Locate the cell with the specified text and output its (x, y) center coordinate. 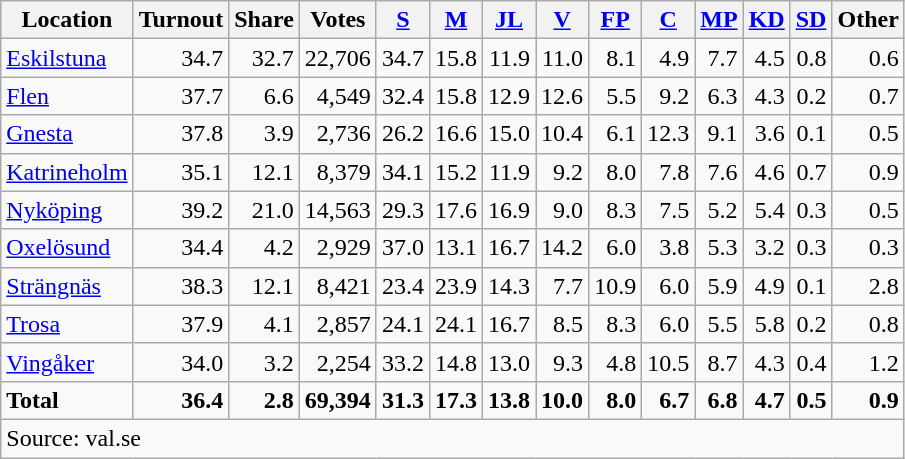
6.3 (719, 96)
13.8 (510, 400)
15.2 (456, 172)
Oxelösund (67, 248)
0.4 (811, 362)
38.3 (181, 286)
6.1 (616, 134)
1.2 (868, 362)
39.2 (181, 210)
31.3 (402, 400)
23.4 (402, 286)
S (402, 20)
32.7 (264, 58)
Votes (338, 20)
15.0 (510, 134)
9.0 (562, 210)
7.5 (668, 210)
2,254 (338, 362)
0.6 (868, 58)
Other (868, 20)
Turnout (181, 20)
69,394 (338, 400)
37.7 (181, 96)
2,736 (338, 134)
4.6 (766, 172)
35.1 (181, 172)
4.8 (616, 362)
8,421 (338, 286)
12.9 (510, 96)
14.8 (456, 362)
34.4 (181, 248)
4.1 (264, 324)
5.3 (719, 248)
FP (616, 20)
32.4 (402, 96)
Gnesta (67, 134)
Nyköping (67, 210)
36.4 (181, 400)
29.3 (402, 210)
C (668, 20)
10.9 (616, 286)
17.3 (456, 400)
17.6 (456, 210)
16.6 (456, 134)
37.0 (402, 248)
10.5 (668, 362)
26.2 (402, 134)
KD (766, 20)
9.3 (562, 362)
3.9 (264, 134)
3.6 (766, 134)
16.9 (510, 210)
21.0 (264, 210)
4.7 (766, 400)
4.5 (766, 58)
MP (719, 20)
37.9 (181, 324)
37.8 (181, 134)
Total (67, 400)
Katrineholm (67, 172)
8.5 (562, 324)
JL (510, 20)
13.0 (510, 362)
5.8 (766, 324)
2,857 (338, 324)
Eskilstuna (67, 58)
33.2 (402, 362)
5.4 (766, 210)
10.4 (562, 134)
11.0 (562, 58)
14.3 (510, 286)
8.1 (616, 58)
5.2 (719, 210)
10.0 (562, 400)
4.2 (264, 248)
8,379 (338, 172)
5.9 (719, 286)
2,929 (338, 248)
Share (264, 20)
Source: val.se (453, 438)
3.8 (668, 248)
Trosa (67, 324)
23.9 (456, 286)
M (456, 20)
13.1 (456, 248)
7.8 (668, 172)
14.2 (562, 248)
22,706 (338, 58)
14,563 (338, 210)
Location (67, 20)
8.7 (719, 362)
12.6 (562, 96)
Flen (67, 96)
Vingåker (67, 362)
SD (811, 20)
7.6 (719, 172)
V (562, 20)
6.6 (264, 96)
6.8 (719, 400)
Strängnäs (67, 286)
4,549 (338, 96)
6.7 (668, 400)
34.0 (181, 362)
12.3 (668, 134)
34.1 (402, 172)
9.1 (719, 134)
